Identify which cell holds the provided text, then report its [X, Y] central coordinate. 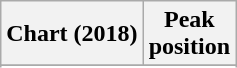
Chart (2018) [72, 34]
Peakposition [189, 34]
